Provide the [X, Y] coordinate of the cell's center where the given text is located.  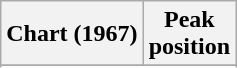
Chart (1967) [72, 34]
Peak position [189, 34]
